For the text-containing cell, return its midpoint in [x, y] coordinate format. 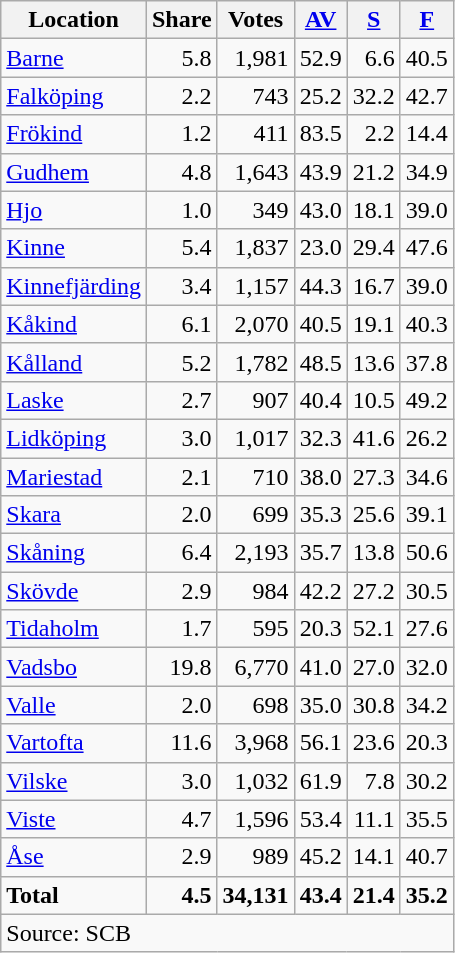
4.8 [182, 172]
Share [182, 20]
6.4 [182, 553]
Kinnefjärding [74, 286]
11.1 [374, 819]
10.5 [374, 400]
2,070 [256, 324]
S [374, 20]
14.1 [374, 857]
1,981 [256, 58]
Barne [74, 58]
52.9 [320, 58]
6.1 [182, 324]
698 [256, 705]
Source: SCB [228, 933]
40.7 [426, 857]
1.0 [182, 210]
2.7 [182, 400]
5.8 [182, 58]
35.2 [426, 895]
21.4 [374, 895]
349 [256, 210]
6.6 [374, 58]
56.1 [320, 743]
Kålland [74, 362]
26.2 [426, 438]
42.7 [426, 96]
Location [74, 20]
25.2 [320, 96]
1,596 [256, 819]
25.6 [374, 515]
Valle [74, 705]
35.0 [320, 705]
Åse [74, 857]
23.6 [374, 743]
13.8 [374, 553]
18.1 [374, 210]
42.2 [320, 591]
19.1 [374, 324]
27.0 [374, 667]
44.3 [320, 286]
2.1 [182, 477]
30.8 [374, 705]
41.0 [320, 667]
2,193 [256, 553]
13.6 [374, 362]
1,032 [256, 781]
1,643 [256, 172]
3,968 [256, 743]
AV [320, 20]
Frökind [74, 134]
989 [256, 857]
1,782 [256, 362]
Mariestad [74, 477]
Kinne [74, 248]
Viste [74, 819]
5.2 [182, 362]
710 [256, 477]
43.9 [320, 172]
699 [256, 515]
45.2 [320, 857]
3.4 [182, 286]
Votes [256, 20]
Kåkind [74, 324]
595 [256, 629]
47.6 [426, 248]
23.0 [320, 248]
27.6 [426, 629]
Tidaholm [74, 629]
Skåning [74, 553]
34.9 [426, 172]
34.6 [426, 477]
30.2 [426, 781]
411 [256, 134]
Laske [74, 400]
38.0 [320, 477]
35.3 [320, 515]
27.3 [374, 477]
6,770 [256, 667]
1.7 [182, 629]
27.2 [374, 591]
39.1 [426, 515]
30.5 [426, 591]
43.0 [320, 210]
F [426, 20]
4.5 [182, 895]
21.2 [374, 172]
Total [74, 895]
43.4 [320, 895]
Vadsbo [74, 667]
14.4 [426, 134]
83.5 [320, 134]
4.7 [182, 819]
35.5 [426, 819]
1.2 [182, 134]
34.2 [426, 705]
1,157 [256, 286]
Falköping [74, 96]
11.6 [182, 743]
61.9 [320, 781]
37.8 [426, 362]
19.8 [182, 667]
40.3 [426, 324]
Skövde [74, 591]
Skara [74, 515]
907 [256, 400]
32.3 [320, 438]
41.6 [374, 438]
1,837 [256, 248]
5.4 [182, 248]
Vilske [74, 781]
32.2 [374, 96]
743 [256, 96]
32.0 [426, 667]
Gudhem [74, 172]
7.8 [374, 781]
Vartofta [74, 743]
48.5 [320, 362]
50.6 [426, 553]
53.4 [320, 819]
52.1 [374, 629]
1,017 [256, 438]
984 [256, 591]
34,131 [256, 895]
29.4 [374, 248]
35.7 [320, 553]
49.2 [426, 400]
Hjo [74, 210]
16.7 [374, 286]
Lidköping [74, 438]
40.4 [320, 400]
